Identify which cell holds the provided text, then report its (x, y) central coordinate. 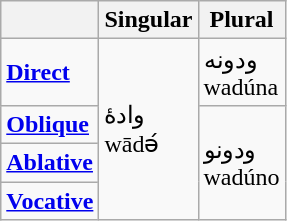
وادۀwādә́ (148, 130)
Oblique (50, 124)
Vocative (50, 201)
ودونوwadúno (242, 162)
Plural (242, 20)
Singular (148, 20)
Direct (50, 72)
ودونهwadúna (242, 72)
Ablative (50, 162)
